Pinpoint the cell where the given text exists, returning its [x, y] midpoint coordinate. 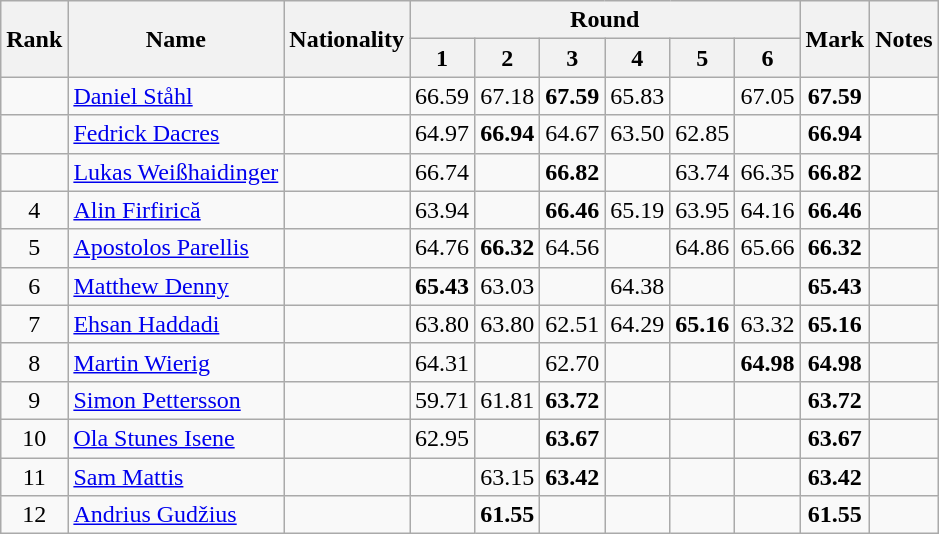
Notes [904, 39]
Mark [835, 39]
Alin Firfirică [176, 210]
63.32 [768, 324]
65.83 [638, 96]
62.70 [572, 362]
67.05 [768, 96]
12 [34, 515]
63.03 [508, 286]
61.81 [508, 400]
Daniel Ståhl [176, 96]
8 [34, 362]
63.94 [442, 210]
63.50 [638, 134]
66.59 [442, 96]
Rank [34, 39]
Nationality [347, 39]
Lukas Weißhaidinger [176, 172]
Fedrick Dacres [176, 134]
64.38 [638, 286]
7 [34, 324]
64.86 [702, 248]
64.31 [442, 362]
65.19 [638, 210]
Matthew Denny [176, 286]
Ehsan Haddadi [176, 324]
62.85 [702, 134]
66.74 [442, 172]
64.76 [442, 248]
59.71 [442, 400]
Sam Mattis [176, 477]
63.74 [702, 172]
64.16 [768, 210]
Simon Pettersson [176, 400]
65.66 [768, 248]
1 [442, 58]
3 [572, 58]
63.95 [702, 210]
64.29 [638, 324]
10 [34, 438]
62.51 [572, 324]
2 [508, 58]
11 [34, 477]
64.97 [442, 134]
Andrius Gudžius [176, 515]
66.35 [768, 172]
64.56 [572, 248]
67.18 [508, 96]
64.67 [572, 134]
63.15 [508, 477]
Apostolos Parellis [176, 248]
Round [605, 20]
Ola Stunes Isene [176, 438]
9 [34, 400]
Name [176, 39]
62.95 [442, 438]
Martin Wierig [176, 362]
